Return (X, Y) of the center of cell containing provided text 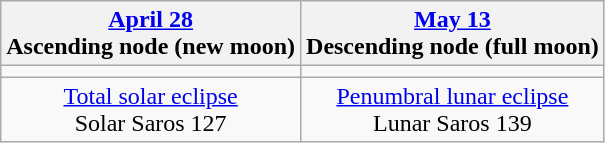
April 28Ascending node (new moon) (151, 34)
Total solar eclipseSolar Saros 127 (151, 110)
Penumbral lunar eclipseLunar Saros 139 (453, 110)
May 13Descending node (full moon) (453, 34)
